Pinpoint the cell where the given text exists, returning its (X, Y) midpoint coordinate. 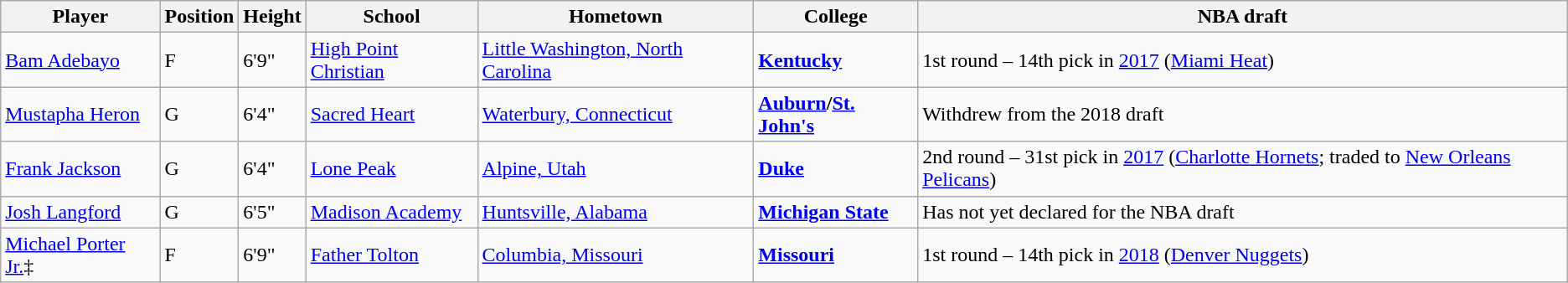
Kentucky (836, 60)
Alpine, Utah (616, 169)
School (392, 17)
Bam Adebayo (80, 60)
College (836, 17)
NBA draft (1243, 17)
Michigan State (836, 212)
Waterbury, Connecticut (616, 114)
Mustapha Heron (80, 114)
Withdrew from the 2018 draft (1243, 114)
2nd round – 31st pick in 2017 (Charlotte Hornets; traded to New Orleans Pelicans) (1243, 169)
Frank Jackson (80, 169)
Huntsville, Alabama (616, 212)
Hometown (616, 17)
Sacred Heart (392, 114)
Height (272, 17)
Lone Peak (392, 169)
Auburn/St. John's (836, 114)
1st round – 14th pick in 2018 (Denver Nuggets) (1243, 255)
Has not yet declared for the NBA draft (1243, 212)
6'5" (272, 212)
Missouri (836, 255)
Michael Porter Jr.‡ (80, 255)
Father Tolton (392, 255)
Position (199, 17)
Little Washington, North Carolina (616, 60)
Madison Academy (392, 212)
Columbia, Missouri (616, 255)
1st round – 14th pick in 2017 (Miami Heat) (1243, 60)
High Point Christian (392, 60)
Player (80, 17)
Josh Langford (80, 212)
Duke (836, 169)
